Scan for the cell matching the given text and deliver its (x, y) coordinate at center. 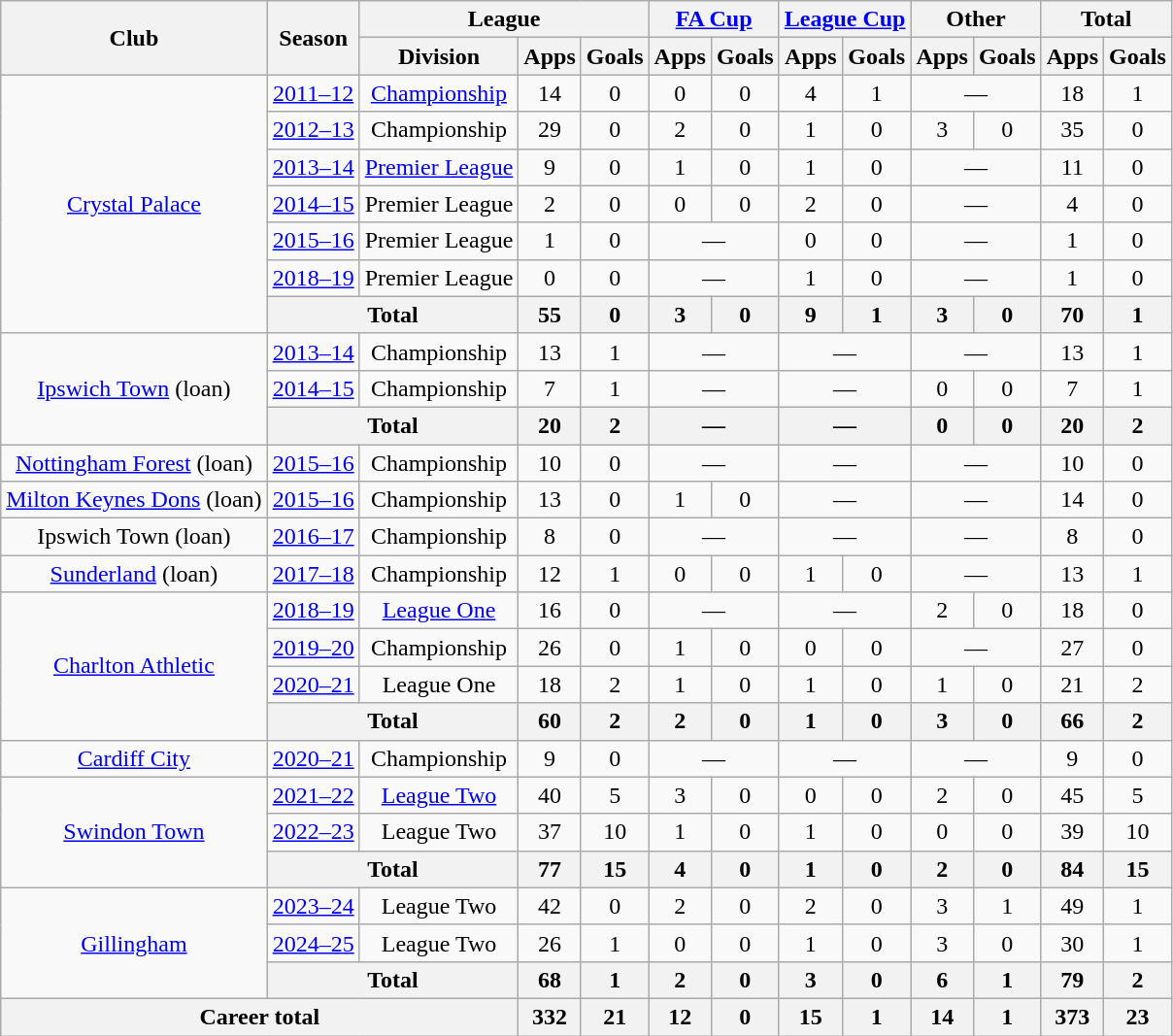
League (504, 19)
35 (1072, 130)
49 (1072, 906)
Other (976, 19)
70 (1072, 315)
Division (439, 56)
Nottingham Forest (loan) (134, 463)
League Cup (845, 19)
16 (550, 611)
37 (550, 832)
29 (550, 130)
Club (134, 38)
11 (1072, 167)
2012–13 (313, 130)
60 (550, 721)
2024–25 (313, 943)
2019–20 (313, 648)
2023–24 (313, 906)
Gillingham (134, 943)
84 (1072, 869)
66 (1072, 721)
Career total (260, 1017)
45 (1072, 795)
Sunderland (loan) (134, 574)
Season (313, 38)
FA Cup (714, 19)
Charlton Athletic (134, 666)
373 (1072, 1017)
30 (1072, 943)
40 (550, 795)
55 (550, 315)
2017–18 (313, 574)
79 (1072, 980)
2022–23 (313, 832)
Milton Keynes Dons (loan) (134, 500)
6 (942, 980)
Swindon Town (134, 832)
77 (550, 869)
Cardiff City (134, 758)
42 (550, 906)
27 (1072, 648)
Crystal Palace (134, 204)
68 (550, 980)
23 (1138, 1017)
332 (550, 1017)
2021–22 (313, 795)
2011–12 (313, 93)
39 (1072, 832)
2016–17 (313, 537)
